Pinpoint the cell where the given text exists, returning its [X, Y] midpoint coordinate. 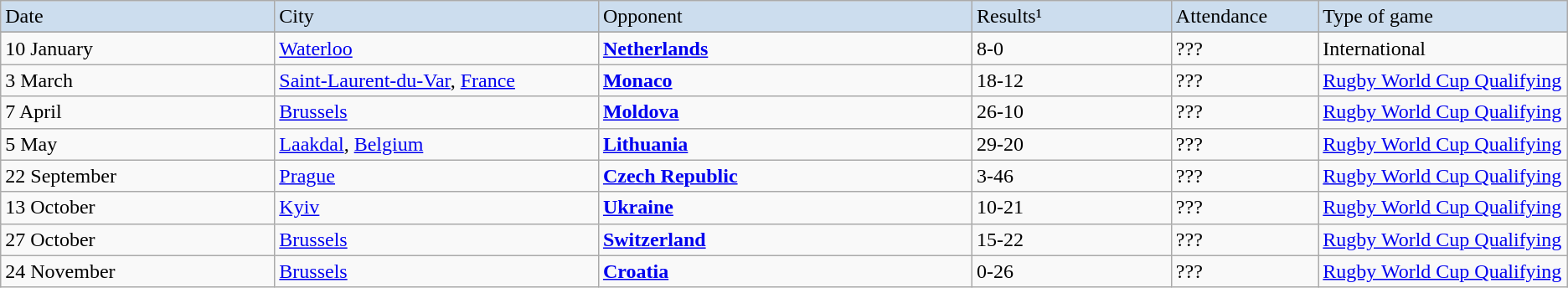
3-46 [1071, 176]
15-22 [1071, 239]
Monaco [785, 80]
3 March [137, 80]
Date [137, 17]
Opponent [785, 17]
Saint-Laurent-du-Var, France [437, 80]
22 September [137, 176]
29-20 [1071, 144]
7 April [137, 112]
18-12 [1071, 80]
Moldova [785, 112]
10 January [137, 49]
Type of game [1442, 17]
Netherlands [785, 49]
0-26 [1071, 271]
5 May [137, 144]
24 November [137, 271]
Croatia [785, 271]
Results¹ [1071, 17]
27 October [137, 239]
Waterloo [437, 49]
Attendance [1245, 17]
26-10 [1071, 112]
International [1442, 49]
Switzerland [785, 239]
City [437, 17]
Prague [437, 176]
Lithuania [785, 144]
Laakdal, Belgium [437, 144]
10-21 [1071, 208]
Czech Republic [785, 176]
8-0 [1071, 49]
Ukraine [785, 208]
Kyiv [437, 208]
13 October [137, 208]
